Pinpoint the cell where the given text exists, returning its [x, y] midpoint coordinate. 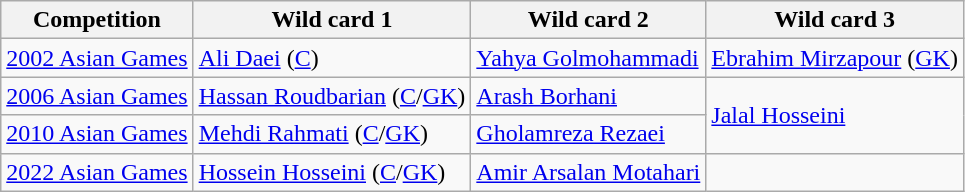
2002 Asian Games [97, 58]
Mehdi Rahmati (C/GK) [332, 134]
Ali Daei (C) [332, 58]
Wild card 1 [332, 20]
Gholamreza Rezaei [588, 134]
Yahya Golmohammadi [588, 58]
Wild card 3 [835, 20]
Competition [97, 20]
Amir Arsalan Motahari [588, 172]
Ebrahim Mirzapour (GK) [835, 58]
Jalal Hosseini [835, 115]
Arash Borhani [588, 96]
2010 Asian Games [97, 134]
Hassan Roudbarian (C/GK) [332, 96]
2022 Asian Games [97, 172]
Wild card 2 [588, 20]
2006 Asian Games [97, 96]
Hossein Hosseini (C/GK) [332, 172]
